Pinpoint the cell where the given text exists, returning its [x, y] midpoint coordinate. 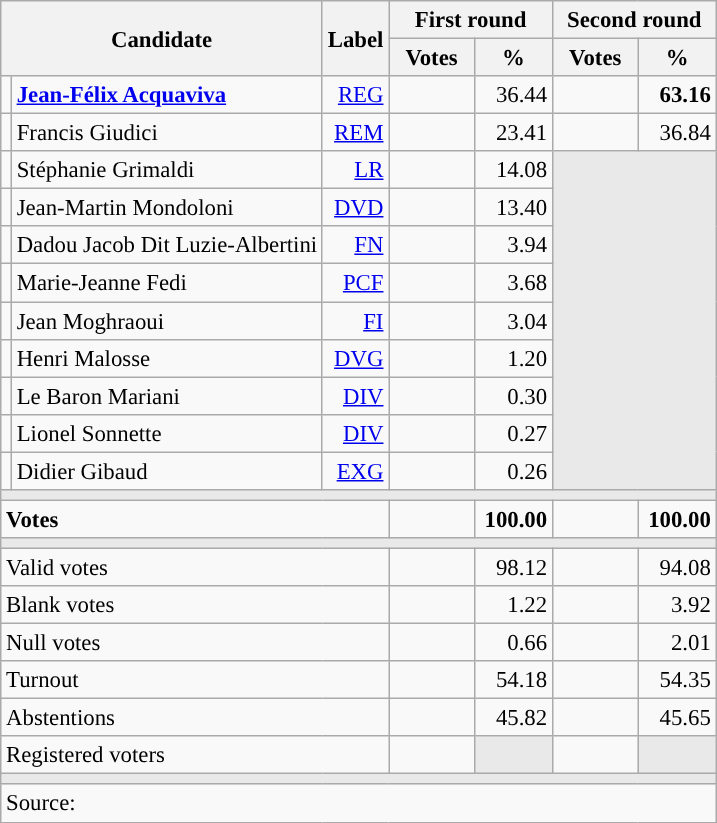
PCF [355, 283]
0.66 [513, 643]
2.01 [677, 643]
Abstentions [195, 718]
54.18 [513, 680]
FN [355, 245]
Le Baron Mariani [166, 396]
REG [355, 95]
1.20 [513, 358]
Jean-Martin Mondoloni [166, 208]
Turnout [195, 680]
LR [355, 170]
0.27 [513, 433]
Label [355, 38]
23.41 [513, 133]
Jean-Félix Acquaviva [166, 95]
DVD [355, 208]
Marie-Jeanne Fedi [166, 283]
54.35 [677, 680]
98.12 [513, 567]
Second round [634, 20]
Source: [358, 804]
3.92 [677, 605]
0.26 [513, 471]
94.08 [677, 567]
Henri Malosse [166, 358]
63.16 [677, 95]
45.65 [677, 718]
36.84 [677, 133]
Candidate [162, 38]
Didier Gibaud [166, 471]
Jean Moghraoui [166, 321]
Dadou Jacob Dit Luzie-Albertini [166, 245]
First round [471, 20]
3.04 [513, 321]
3.94 [513, 245]
0.30 [513, 396]
Francis Giudici [166, 133]
Stéphanie Grimaldi [166, 170]
36.44 [513, 95]
Lionel Sonnette [166, 433]
Valid votes [195, 567]
DVG [355, 358]
Blank votes [195, 605]
Registered voters [195, 755]
14.08 [513, 170]
3.68 [513, 283]
Null votes [195, 643]
45.82 [513, 718]
1.22 [513, 605]
13.40 [513, 208]
EXG [355, 471]
REM [355, 133]
FI [355, 321]
